Locate the cell with the specified text and output its [x, y] center coordinate. 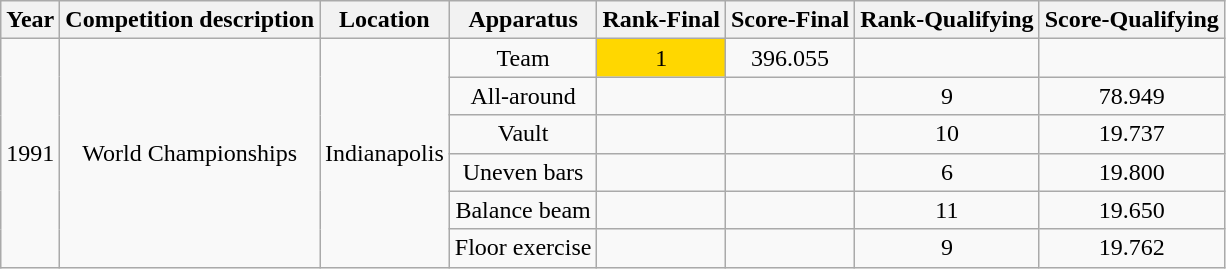
Rank-Qualifying [947, 20]
World Championships [190, 153]
11 [947, 210]
10 [947, 134]
Score-Final [790, 20]
19.650 [1132, 210]
1991 [30, 153]
Score-Qualifying [1132, 20]
78.949 [1132, 96]
396.055 [790, 58]
6 [947, 172]
19.737 [1132, 134]
1 [661, 58]
Uneven bars [523, 172]
Year [30, 20]
Vault [523, 134]
Floor exercise [523, 248]
Balance beam [523, 210]
Apparatus [523, 20]
Location [385, 20]
Competition description [190, 20]
Indianapolis [385, 153]
19.800 [1132, 172]
Rank-Final [661, 20]
19.762 [1132, 248]
All-around [523, 96]
Team [523, 58]
